Search for the cell housing the specified text and yield its (x, y) center coordinate. 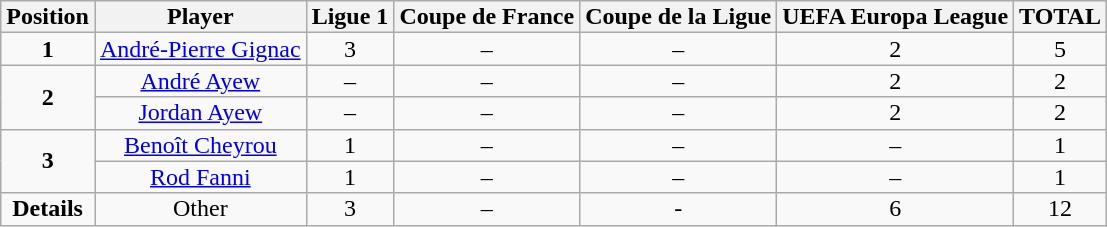
TOTAL (1060, 17)
Coupe de la Ligue (678, 17)
Rod Fanni (200, 177)
- (678, 209)
André-Pierre Gignac (200, 49)
Ligue 1 (350, 17)
Details (48, 209)
Jordan Ayew (200, 113)
12 (1060, 209)
André Ayew (200, 81)
Position (48, 17)
6 (896, 209)
Benoît Cheyrou (200, 145)
Coupe de France (487, 17)
5 (1060, 49)
Player (200, 17)
UEFA Europa League (896, 17)
Other (200, 209)
